Provide the (X, Y) coordinate of the cell's center where the given text is located.  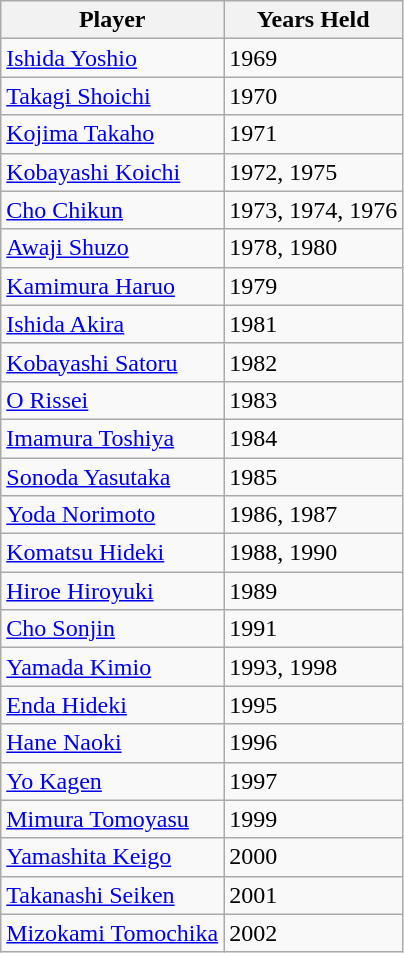
Years Held (314, 20)
Yoda Norimoto (112, 515)
1989 (314, 591)
1979 (314, 286)
Player (112, 20)
Ishida Akira (112, 324)
1991 (314, 629)
1981 (314, 324)
2002 (314, 933)
Mizokami Tomochika (112, 933)
Mimura Tomoyasu (112, 819)
1971 (314, 134)
Kobayashi Satoru (112, 362)
O Rissei (112, 400)
1982 (314, 362)
1988, 1990 (314, 553)
Hiroe Hiroyuki (112, 591)
1996 (314, 743)
1986, 1987 (314, 515)
Takagi Shoichi (112, 96)
Komatsu Hideki (112, 553)
Imamura Toshiya (112, 438)
1984 (314, 438)
1985 (314, 477)
Takanashi Seiken (112, 895)
1983 (314, 400)
Awaji Shuzo (112, 248)
Kamimura Haruo (112, 286)
Kobayashi Koichi (112, 172)
1970 (314, 96)
1972, 1975 (314, 172)
1993, 1998 (314, 667)
Sonoda Yasutaka (112, 477)
Yamada Kimio (112, 667)
1978, 1980 (314, 248)
2001 (314, 895)
Yo Kagen (112, 781)
Enda Hideki (112, 705)
Kojima Takaho (112, 134)
Cho Chikun (112, 210)
Yamashita Keigo (112, 857)
Cho Sonjin (112, 629)
1999 (314, 819)
Hane Naoki (112, 743)
2000 (314, 857)
1997 (314, 781)
Ishida Yoshio (112, 58)
1995 (314, 705)
1973, 1974, 1976 (314, 210)
1969 (314, 58)
